For the text-containing cell, return its midpoint in (X, Y) coordinate format. 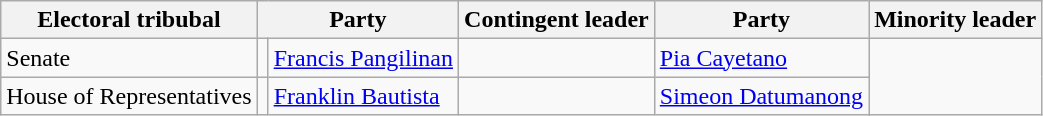
Minority leader (956, 20)
Simeon Datumanong (761, 96)
Francis Pangilinan (363, 58)
Contingent leader (557, 20)
Franklin Bautista (363, 96)
House of Representatives (129, 96)
Senate (129, 58)
Pia Cayetano (761, 58)
Electoral tribubal (129, 20)
